From the cell containing the given text, extract its center point as [X, Y] coordinate. 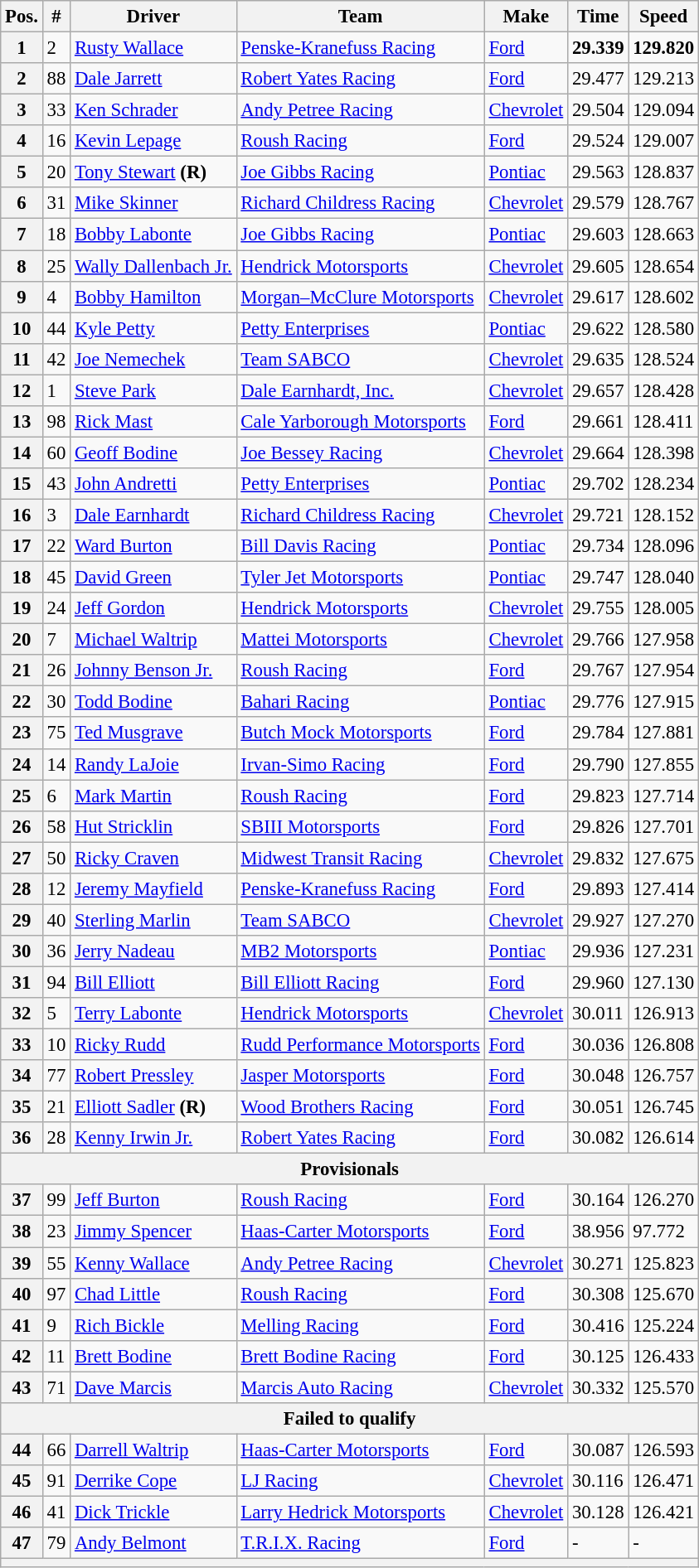
125.823 [663, 1263]
29.477 [599, 79]
Andy Belmont [153, 1543]
Bill Davis Racing [360, 546]
39 [22, 1263]
30.051 [599, 1107]
127.701 [663, 826]
Jeff Gordon [153, 608]
Darrell Waltrip [153, 1449]
79 [56, 1543]
Ricky Craven [153, 858]
Derrike Cope [153, 1481]
127.270 [663, 920]
128.663 [663, 235]
Melling Racing [360, 1325]
Provisionals [350, 1169]
Bahari Racing [360, 702]
29.617 [599, 297]
Wood Brothers Racing [360, 1107]
Ted Musgrave [153, 733]
127.675 [663, 858]
29.579 [599, 203]
46 [22, 1512]
29.936 [599, 951]
128.580 [663, 328]
Team [360, 17]
128.524 [663, 359]
126.745 [663, 1107]
77 [56, 1076]
LJ Racing [360, 1481]
55 [56, 1263]
127.954 [663, 670]
Kenny Wallace [153, 1263]
15 [22, 484]
Dick Trickle [153, 1512]
29.702 [599, 484]
99 [56, 1201]
Make [526, 17]
128.398 [663, 452]
30.308 [599, 1294]
30.332 [599, 1387]
MB2 Motorsports [360, 951]
Dale Jarrett [153, 79]
29.524 [599, 141]
Ward Burton [153, 546]
58 [56, 826]
47 [22, 1543]
127.881 [663, 733]
125.670 [663, 1294]
126.270 [663, 1201]
Butch Mock Motorsports [360, 733]
Tony Stewart (R) [153, 172]
David Green [153, 578]
30.036 [599, 1045]
Steve Park [153, 390]
Bill Elliott Racing [360, 982]
30.125 [599, 1356]
Mark Martin [153, 796]
Bobby Hamilton [153, 297]
John Andretti [153, 484]
127.958 [663, 640]
128.602 [663, 297]
Larry Hedrick Motorsports [360, 1512]
Brett Bodine Racing [360, 1356]
29.755 [599, 608]
Tyler Jet Motorsports [360, 578]
Terry Labonte [153, 1014]
Brett Bodine [153, 1356]
88 [56, 79]
29.664 [599, 452]
126.471 [663, 1481]
Rich Bickle [153, 1325]
125.224 [663, 1325]
30.128 [599, 1512]
Jeremy Mayfield [153, 889]
29.563 [599, 172]
38 [22, 1232]
Cale Yarborough Motorsports [360, 422]
71 [56, 1387]
128.096 [663, 546]
29.766 [599, 640]
29.657 [599, 390]
35 [22, 1107]
128.767 [663, 203]
128.411 [663, 422]
19 [22, 608]
29.826 [599, 826]
128.837 [663, 172]
34 [22, 1076]
Jeff Burton [153, 1201]
Dale Earnhardt [153, 515]
98 [56, 422]
127.714 [663, 796]
Failed to qualify [350, 1419]
29.721 [599, 515]
30.011 [599, 1014]
Ricky Rudd [153, 1045]
Joe Nemechek [153, 359]
29.504 [599, 110]
# [56, 17]
128.234 [663, 484]
Dale Earnhardt, Inc. [360, 390]
50 [56, 858]
30.416 [599, 1325]
29 [22, 920]
Morgan–McClure Motorsports [360, 297]
Driver [153, 17]
127.231 [663, 951]
Pos. [22, 17]
29.832 [599, 858]
Jimmy Spencer [153, 1232]
30.164 [599, 1201]
30.048 [599, 1076]
129.094 [663, 110]
Irvan-Simo Racing [360, 764]
Rick Mast [153, 422]
Johnny Benson Jr. [153, 670]
Time [599, 17]
Robert Pressley [153, 1076]
60 [56, 452]
13 [22, 422]
Kyle Petty [153, 328]
Kenny Irwin Jr. [153, 1138]
Midwest Transit Racing [360, 858]
128.428 [663, 390]
75 [56, 733]
126.593 [663, 1449]
Geoff Bodine [153, 452]
29.776 [599, 702]
29.747 [599, 578]
Ken Schrader [153, 110]
Mike Skinner [153, 203]
128.005 [663, 608]
Kevin Lepage [153, 141]
32 [22, 1014]
Todd Bodine [153, 702]
97.772 [663, 1232]
Sterling Marlin [153, 920]
37 [22, 1201]
Marcis Auto Racing [360, 1387]
97 [56, 1294]
126.808 [663, 1045]
Bill Elliott [153, 982]
30.082 [599, 1138]
Hut Stricklin [153, 826]
Jasper Motorsports [360, 1076]
Joe Bessey Racing [360, 452]
126.913 [663, 1014]
129.007 [663, 141]
Mattei Motorsports [360, 640]
29.784 [599, 733]
38.956 [599, 1232]
Chad Little [153, 1294]
27 [22, 858]
8 [22, 266]
Wally Dallenbach Jr. [153, 266]
29.893 [599, 889]
29.605 [599, 266]
Randy LaJoie [153, 764]
30.271 [599, 1263]
29.767 [599, 670]
29.622 [599, 328]
126.421 [663, 1512]
66 [56, 1449]
127.414 [663, 889]
29.635 [599, 359]
Elliott Sadler (R) [153, 1107]
91 [56, 1481]
Dave Marcis [153, 1387]
29.603 [599, 235]
126.614 [663, 1138]
128.040 [663, 578]
29.960 [599, 982]
17 [22, 546]
128.152 [663, 515]
29.339 [599, 48]
Bobby Labonte [153, 235]
Michael Waltrip [153, 640]
129.820 [663, 48]
29.790 [599, 764]
29.734 [599, 546]
127.915 [663, 702]
127.855 [663, 764]
128.654 [663, 266]
127.130 [663, 982]
94 [56, 982]
SBIII Motorsports [360, 826]
29.823 [599, 796]
126.433 [663, 1356]
30.087 [599, 1449]
Speed [663, 17]
Rusty Wallace [153, 48]
29.661 [599, 422]
126.757 [663, 1076]
Jerry Nadeau [153, 951]
Rudd Performance Motorsports [360, 1045]
30.116 [599, 1481]
125.570 [663, 1387]
129.213 [663, 79]
T.R.I.X. Racing [360, 1543]
29.927 [599, 920]
